Output the [x, y] coordinate of the center of the cell containing the given text.  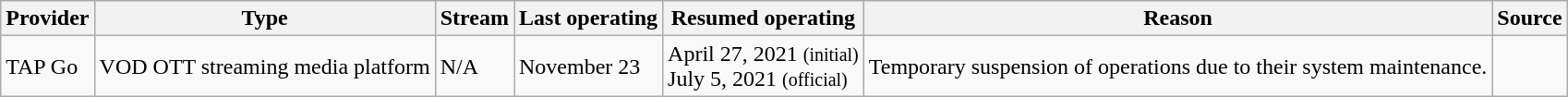
Temporary suspension of operations due to their system maintenance. [1178, 67]
VOD OTT streaming media platform [264, 67]
Resumed operating [764, 18]
N/A [475, 67]
November 23 [587, 67]
Source [1529, 18]
Provider [48, 18]
Reason [1178, 18]
April 27, 2021 (initial)July 5, 2021 (official) [764, 67]
Stream [475, 18]
Last operating [587, 18]
Type [264, 18]
TAP Go [48, 67]
